Detect which cell encompasses the target text, then output its [x, y] center coordinate. 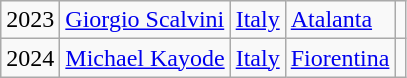
2024 [30, 58]
Michael Kayode [145, 58]
Fiorentina [340, 58]
2023 [30, 20]
Atalanta [340, 20]
Giorgio Scalvini [145, 20]
